Scan for the cell matching the given text and deliver its [x, y] coordinate at center. 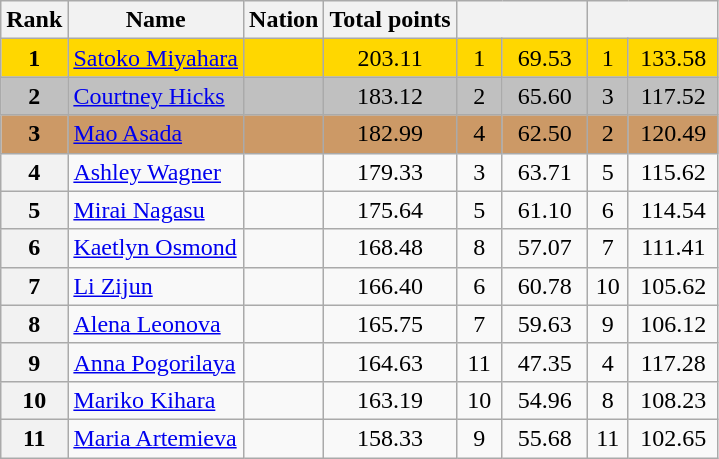
Alena Leonova [156, 324]
105.62 [673, 286]
Satoko Miyahara [156, 58]
55.68 [544, 438]
114.54 [673, 210]
Ashley Wagner [156, 172]
Li Zijun [156, 286]
Mariko Kihara [156, 400]
Mao Asada [156, 134]
63.71 [544, 172]
115.62 [673, 172]
Kaetlyn Osmond [156, 248]
59.63 [544, 324]
168.48 [390, 248]
Mirai Nagasu [156, 210]
166.40 [390, 286]
117.28 [673, 362]
133.58 [673, 58]
203.11 [390, 58]
47.35 [544, 362]
Courtney Hicks [156, 96]
Rank [34, 20]
175.64 [390, 210]
111.41 [673, 248]
62.50 [544, 134]
Maria Artemieva [156, 438]
Nation [284, 20]
120.49 [673, 134]
69.53 [544, 58]
106.12 [673, 324]
65.60 [544, 96]
163.19 [390, 400]
Name [156, 20]
54.96 [544, 400]
158.33 [390, 438]
61.10 [544, 210]
182.99 [390, 134]
117.52 [673, 96]
179.33 [390, 172]
57.07 [544, 248]
183.12 [390, 96]
165.75 [390, 324]
Total points [390, 20]
108.23 [673, 400]
60.78 [544, 286]
164.63 [390, 362]
102.65 [673, 438]
Anna Pogorilaya [156, 362]
